Capture the cell that displays the provided text and extract its (x, y) central coordinate. 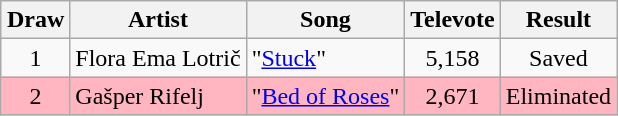
2 (35, 96)
Song (326, 20)
Result (558, 20)
"Bed of Roses" (326, 96)
Televote (452, 20)
"Stuck" (326, 58)
Draw (35, 20)
Gašper Rifelj (158, 96)
Flora Ema Lotrič (158, 58)
5,158 (452, 58)
Eliminated (558, 96)
1 (35, 58)
Saved (558, 58)
2,671 (452, 96)
Artist (158, 20)
